Search for the cell housing the specified text and yield its (X, Y) center coordinate. 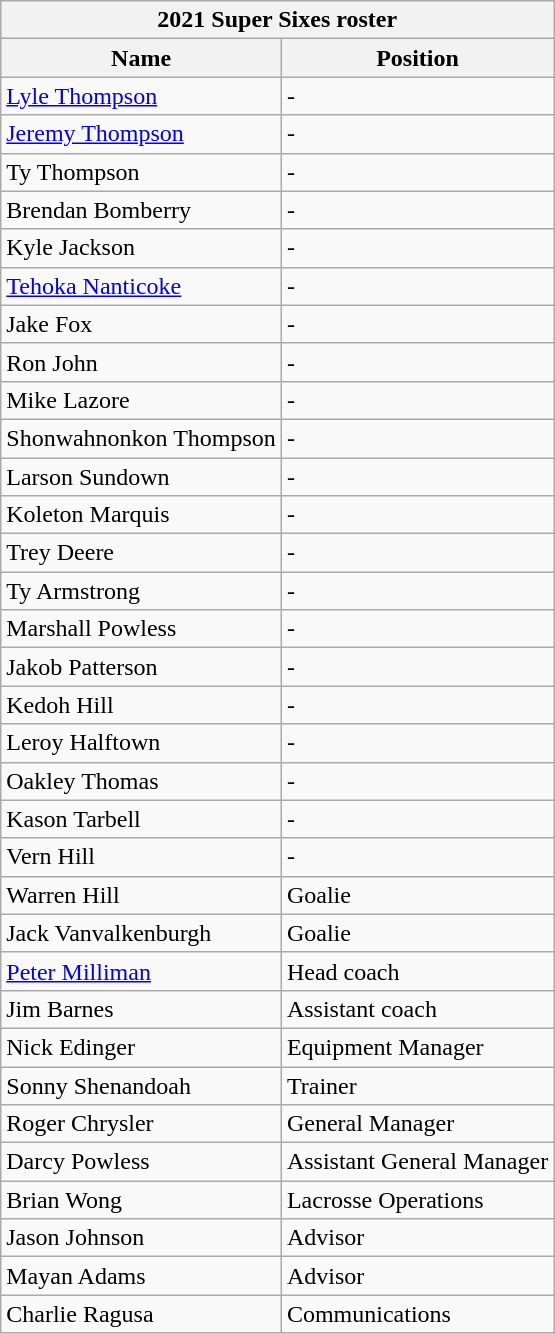
2021 Super Sixes roster (278, 20)
Darcy Powless (142, 1162)
Trey Deere (142, 553)
Ty Thompson (142, 172)
Marshall Powless (142, 629)
Kason Tarbell (142, 819)
Kyle Jackson (142, 248)
Assistant General Manager (417, 1162)
Ty Armstrong (142, 591)
Jason Johnson (142, 1238)
Position (417, 58)
Roger Chrysler (142, 1124)
Vern Hill (142, 857)
Peter Milliman (142, 971)
Jim Barnes (142, 1009)
Jake Fox (142, 324)
Head coach (417, 971)
Nick Edinger (142, 1047)
Tehoka Nanticoke (142, 286)
Lacrosse Operations (417, 1200)
Trainer (417, 1085)
Jack Vanvalkenburgh (142, 933)
Ron John (142, 362)
General Manager (417, 1124)
Oakley Thomas (142, 781)
Shonwahnonkon Thompson (142, 438)
Jakob Patterson (142, 667)
Jeremy Thompson (142, 134)
Koleton Marquis (142, 515)
Equipment Manager (417, 1047)
Brian Wong (142, 1200)
Mike Lazore (142, 400)
Kedoh Hill (142, 705)
Charlie Ragusa (142, 1314)
Assistant coach (417, 1009)
Mayan Adams (142, 1276)
Warren Hill (142, 895)
Communications (417, 1314)
Larson Sundown (142, 477)
Brendan Bomberry (142, 210)
Sonny Shenandoah (142, 1085)
Name (142, 58)
Leroy Halftown (142, 743)
Lyle Thompson (142, 96)
